Provide the [X, Y] coordinate of the cell's center where the given text is located.  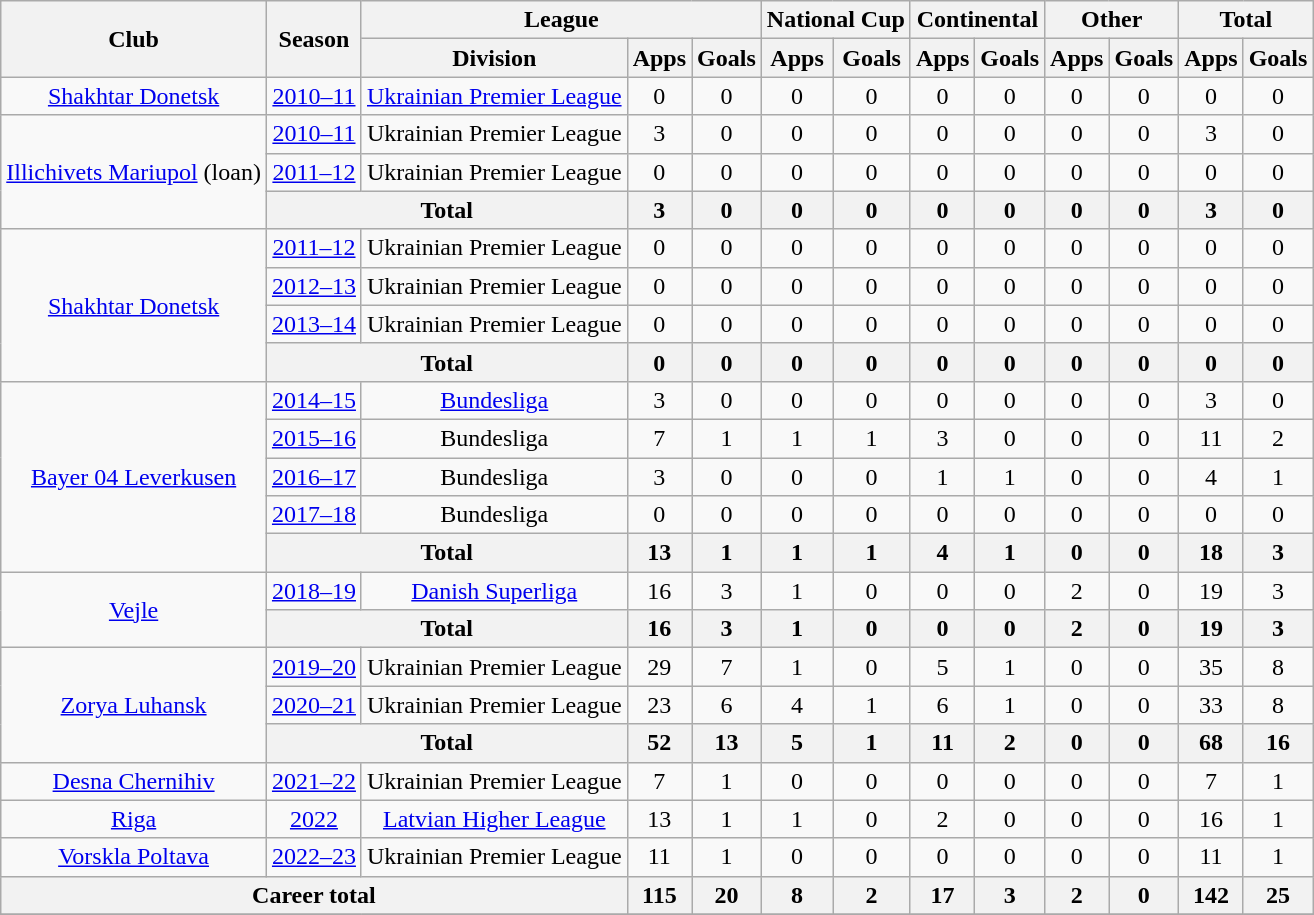
Season [314, 39]
33 [1211, 705]
35 [1211, 667]
23 [659, 705]
Continental [977, 20]
2015–16 [314, 438]
2013–14 [314, 324]
115 [659, 895]
68 [1211, 743]
National Cup [836, 20]
Latvian Higher League [494, 819]
Division [494, 58]
18 [1211, 553]
Bayer 04 Leverkusen [134, 476]
League [561, 20]
Zorya Luhansk [134, 705]
2017–18 [314, 515]
2020–21 [314, 705]
20 [727, 895]
17 [942, 895]
Other [1112, 20]
Career total [314, 895]
52 [659, 743]
142 [1211, 895]
Desna Chernihiv [134, 781]
Riga [134, 819]
29 [659, 667]
2022–23 [314, 857]
25 [1278, 895]
2016–17 [314, 477]
Vorskla Poltava [134, 857]
2019–20 [314, 667]
2014–15 [314, 400]
2021–22 [314, 781]
Illichivets Mariupol (loan) [134, 172]
2018–19 [314, 591]
2022 [314, 819]
2012–13 [314, 286]
Danish Superliga [494, 591]
Vejle [134, 610]
Club [134, 39]
